Output the (X, Y) coordinate of the center of the cell containing the given text.  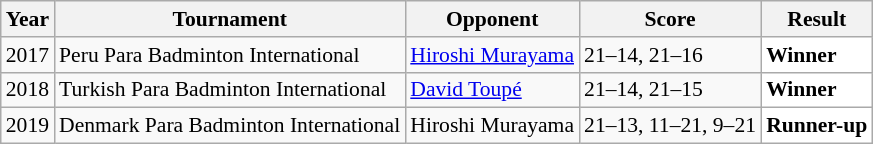
Turkish Para Badminton International (230, 90)
21–14, 21–15 (670, 90)
Runner-up (816, 126)
Peru Para Badminton International (230, 55)
21–13, 11–21, 9–21 (670, 126)
2017 (28, 55)
2018 (28, 90)
2019 (28, 126)
Opponent (492, 19)
Year (28, 19)
21–14, 21–16 (670, 55)
Tournament (230, 19)
Result (816, 19)
David Toupé (492, 90)
Score (670, 19)
Denmark Para Badminton International (230, 126)
